Determine the (x, y) coordinate at the center of the cell enclosing the given text.  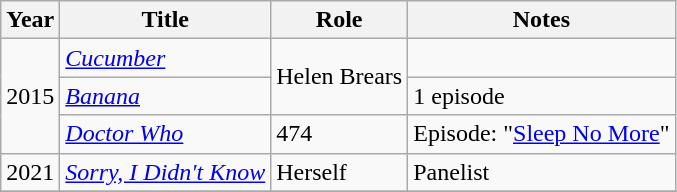
1 episode (542, 96)
Title (166, 20)
Role (340, 20)
474 (340, 134)
Panelist (542, 172)
Banana (166, 96)
Herself (340, 172)
Doctor Who (166, 134)
2021 (30, 172)
Cucumber (166, 58)
Notes (542, 20)
Helen Brears (340, 77)
Sorry, I Didn't Know (166, 172)
2015 (30, 96)
Year (30, 20)
Episode: "Sleep No More" (542, 134)
